Determine the [X, Y] coordinate at the center of the cell enclosing the given text.  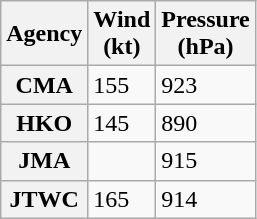
Wind(kt) [122, 34]
165 [122, 199]
923 [206, 85]
JMA [44, 161]
CMA [44, 85]
JTWC [44, 199]
914 [206, 199]
915 [206, 161]
Pressure(hPa) [206, 34]
HKO [44, 123]
890 [206, 123]
155 [122, 85]
145 [122, 123]
Agency [44, 34]
